Provide the [x, y] coordinate of the cell's center where the given text is located.  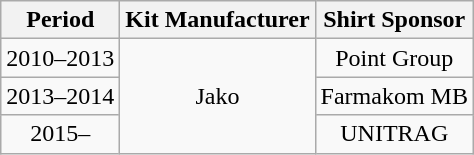
2013–2014 [60, 96]
Point Group [394, 58]
Shirt Sponsor [394, 20]
UNITRAG [394, 134]
Jako [218, 96]
Period [60, 20]
2015– [60, 134]
Farmakom MB [394, 96]
2010–2013 [60, 58]
Kit Manufacturer [218, 20]
